Search for the cell housing the specified text and yield its (X, Y) center coordinate. 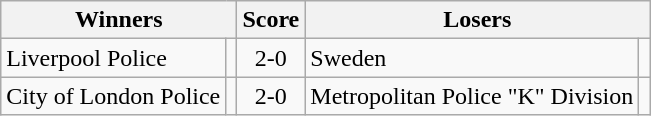
Sweden (472, 58)
Losers (478, 20)
Metropolitan Police "K" Division (472, 96)
Liverpool Police (114, 58)
Winners (119, 20)
City of London Police (114, 96)
Score (271, 20)
